Locate the cell with the specified text and output its [X, Y] center coordinate. 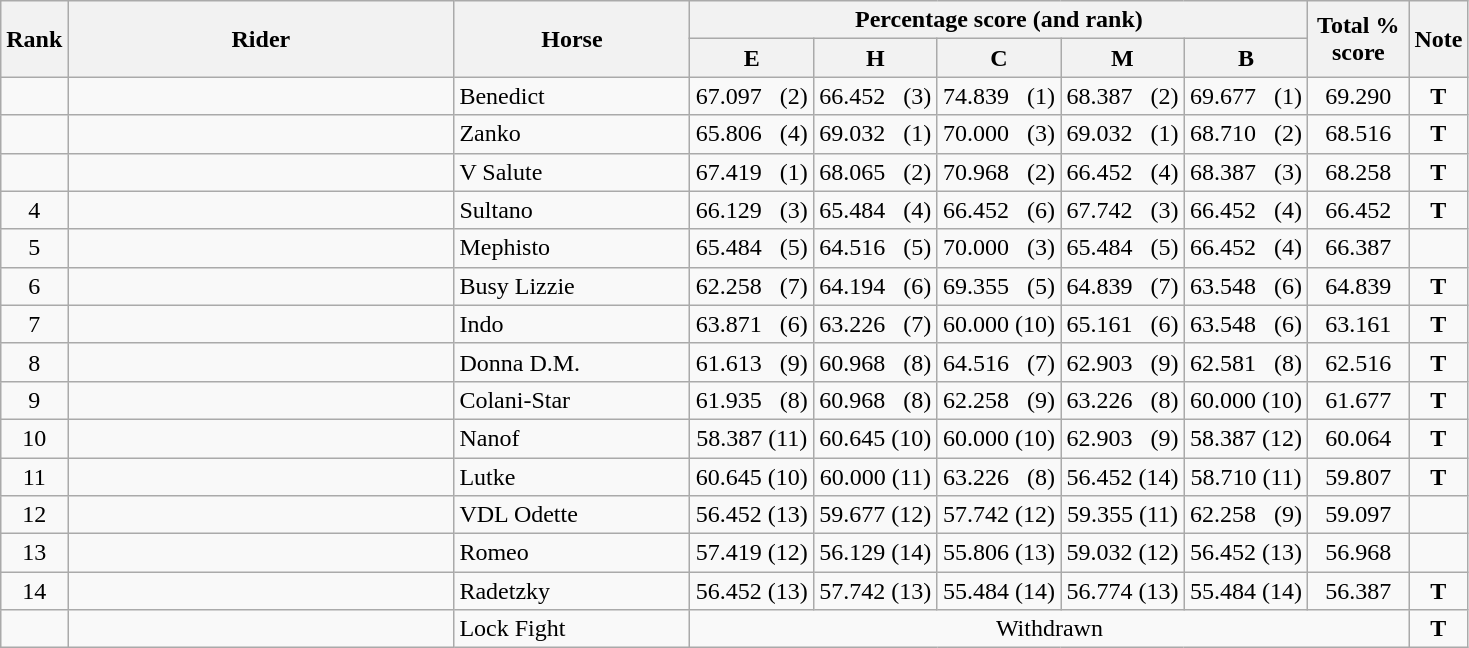
68.387 (3) [1246, 172]
66.387 [1358, 248]
58.710 (11) [1246, 477]
63.871 (6) [752, 324]
67.419 (1) [752, 172]
61.677 [1358, 400]
56.387 [1358, 591]
58.387 (12) [1246, 438]
68.065 (2) [876, 172]
Zanko [572, 134]
68.387 (2) [1123, 96]
Horse [572, 39]
69.677 (1) [1246, 96]
Withdrawn [1050, 629]
VDL Odette [572, 515]
12 [34, 515]
Sultano [572, 210]
59.807 [1358, 477]
69.290 [1358, 96]
C [999, 58]
69.355 (5) [999, 286]
Total % score [1358, 39]
Benedict [572, 96]
64.194 (6) [876, 286]
58.387 (11) [752, 438]
Rider [261, 39]
14 [34, 591]
Rank [34, 39]
56.774 (13) [1123, 591]
57.742 (13) [876, 591]
6 [34, 286]
68.258 [1358, 172]
64.839 [1358, 286]
68.710 (2) [1246, 134]
10 [34, 438]
66.452 (6) [999, 210]
57.419 (12) [752, 553]
11 [34, 477]
9 [34, 400]
Nanof [572, 438]
Lutke [572, 477]
68.516 [1358, 134]
4 [34, 210]
59.097 [1358, 515]
56.129 (14) [876, 553]
74.839 (1) [999, 96]
67.097 (2) [752, 96]
65.806 (4) [752, 134]
8 [34, 362]
63.161 [1358, 324]
B [1246, 58]
55.806 (13) [999, 553]
7 [34, 324]
59.677 (12) [876, 515]
Donna D.M. [572, 362]
60.000 (11) [876, 477]
Busy Lizzie [572, 286]
61.613 (9) [752, 362]
67.742 (3) [1123, 210]
56.968 [1358, 553]
56.452 (14) [1123, 477]
Indo [572, 324]
64.516 (7) [999, 362]
57.742 (12) [999, 515]
59.032 (12) [1123, 553]
62.258 (7) [752, 286]
H [876, 58]
66.452 [1358, 210]
66.129 (3) [752, 210]
64.839 (7) [1123, 286]
70.968 (2) [999, 172]
65.484 (4) [876, 210]
Mephisto [572, 248]
Note [1438, 39]
Percentage score (and rank) [999, 20]
13 [34, 553]
60.064 [1358, 438]
M [1123, 58]
E [752, 58]
5 [34, 248]
Radetzky [572, 591]
65.161 (6) [1123, 324]
63.226 (7) [876, 324]
64.516 (5) [876, 248]
61.935 (8) [752, 400]
62.516 [1358, 362]
V Salute [572, 172]
Colani-Star [572, 400]
Lock Fight [572, 629]
62.581 (8) [1246, 362]
66.452 (3) [876, 96]
59.355 (11) [1123, 515]
Romeo [572, 553]
